For the text-containing cell, return its midpoint in (X, Y) coordinate format. 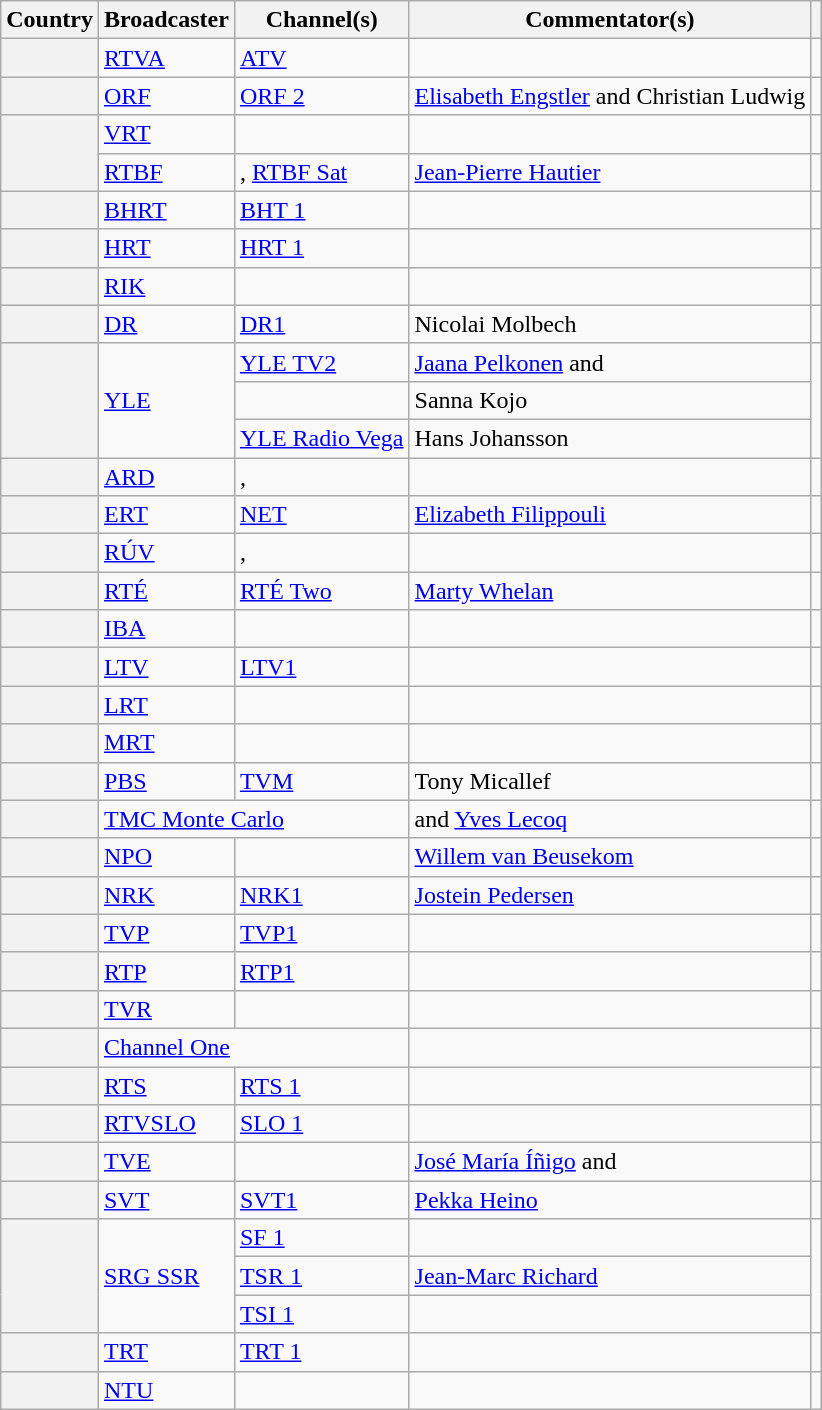
HRT (166, 248)
LRT (166, 705)
RTP1 (322, 971)
RTVSLO (166, 1124)
TVP1 (322, 933)
José María Íñigo and (610, 1162)
Tony Micallef (610, 781)
MRT (166, 743)
PBS (166, 781)
DR1 (322, 324)
SLO 1 (322, 1124)
NPO (166, 857)
DR (166, 324)
SF 1 (322, 1238)
ATV (322, 58)
Elizabeth Filippouli (610, 515)
Nicolai Molbech (610, 324)
NRK (166, 895)
NRK1 (322, 895)
YLE (166, 400)
TSI 1 (322, 1314)
TSR 1 (322, 1276)
Channel One (254, 1047)
Elisabeth Engstler and Christian Ludwig (610, 96)
RTS (166, 1085)
Pekka Heino (610, 1200)
Hans Johansson (610, 438)
TRT 1 (322, 1352)
Channel(s) (322, 20)
YLE Radio Vega (322, 438)
LTV (166, 667)
BHRT (166, 210)
RIK (166, 286)
Broadcaster (166, 20)
Willem van Beusekom (610, 857)
ERT (166, 515)
SVT1 (322, 1200)
, RTBF Sat (322, 172)
Sanna Kojo (610, 400)
IBA (166, 629)
RTÉ Two (322, 591)
Marty Whelan (610, 591)
RTBF (166, 172)
ARD (166, 477)
Jaana Pelkonen and (610, 362)
RTVA (166, 58)
SVT (166, 1200)
LTV1 (322, 667)
SRG SSR (166, 1276)
RTÉ (166, 591)
TRT (166, 1352)
BHT 1 (322, 210)
Commentator(s) (610, 20)
Jean-Pierre Hautier (610, 172)
NTU (166, 1390)
TVR (166, 1009)
and Yves Lecoq (610, 819)
RTP (166, 971)
NET (322, 515)
ORF 2 (322, 96)
TMC Monte Carlo (254, 819)
Jostein Pedersen (610, 895)
RTS 1 (322, 1085)
ORF (166, 96)
HRT 1 (322, 248)
TVP (166, 933)
RÚV (166, 553)
TVE (166, 1162)
VRT (166, 134)
Country (50, 20)
TVM (322, 781)
YLE TV2 (322, 362)
Jean-Marc Richard (610, 1276)
